Provide the [X, Y] coordinate of the cell's center where the given text is located.  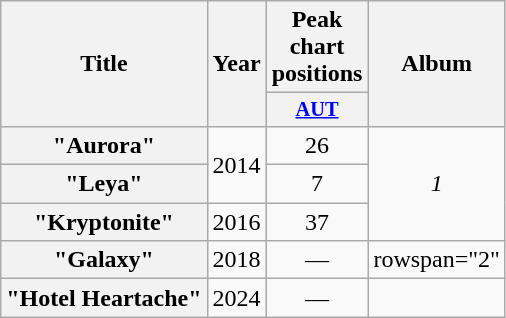
Title [104, 64]
Peak chart positions [317, 47]
AUT [317, 110]
"Galaxy" [104, 260]
"Leya" [104, 184]
2016 [236, 222]
2014 [236, 164]
rowspan="2" [437, 260]
Year [236, 64]
Album [437, 64]
26 [317, 145]
"Kryptonite" [104, 222]
1 [437, 183]
2024 [236, 298]
"Aurora" [104, 145]
2018 [236, 260]
37 [317, 222]
7 [317, 184]
"Hotel Heartache" [104, 298]
